From the cell containing the given text, extract its center point as [X, Y] coordinate. 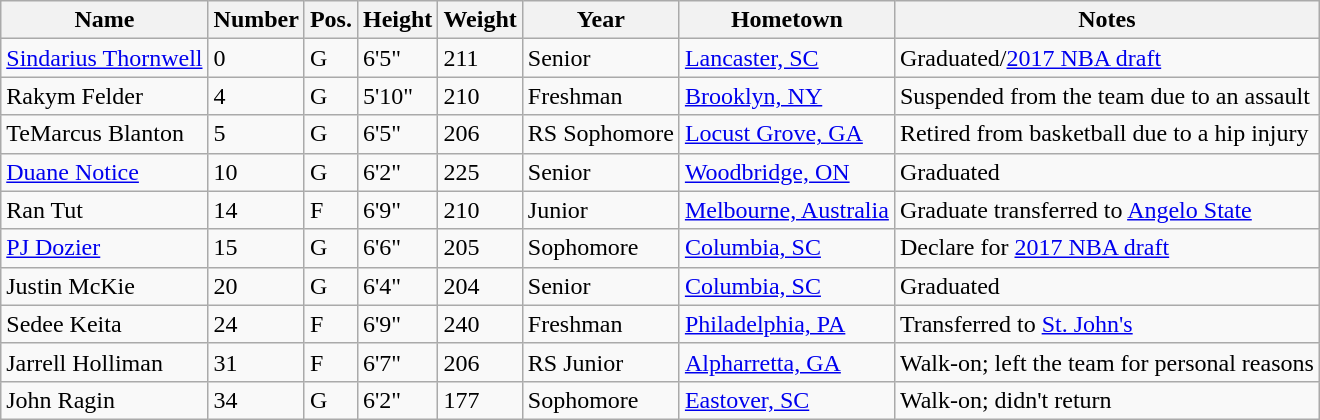
Graduated/2017 NBA draft [1106, 58]
Suspended from the team due to an assault [1106, 96]
0 [256, 58]
Height [397, 20]
Brooklyn, NY [786, 96]
5 [256, 134]
Transferred to St. John's [1106, 324]
225 [480, 172]
Justin McKie [104, 286]
6'4" [397, 286]
204 [480, 286]
Eastover, SC [786, 400]
10 [256, 172]
6'6" [397, 248]
Woodbridge, ON [786, 172]
177 [480, 400]
34 [256, 400]
Number [256, 20]
Ran Tut [104, 210]
Jarrell Holliman [104, 362]
Junior [600, 210]
RS Sophomore [600, 134]
205 [480, 248]
31 [256, 362]
5'10" [397, 96]
Pos. [330, 20]
Hometown [786, 20]
Melbourne, Australia [786, 210]
Notes [1106, 20]
24 [256, 324]
20 [256, 286]
PJ Dozier [104, 248]
14 [256, 210]
John Ragin [104, 400]
Philadelphia, PA [786, 324]
Alpharretta, GA [786, 362]
Graduate transferred to Angelo State [1106, 210]
Walk-on; didn't return [1106, 400]
Name [104, 20]
Duane Notice [104, 172]
15 [256, 248]
Rakym Felder [104, 96]
TeMarcus Blanton [104, 134]
Walk-on; left the team for personal reasons [1106, 362]
211 [480, 58]
Retired from basketball due to a hip injury [1106, 134]
Weight [480, 20]
Sindarius Thornwell [104, 58]
Lancaster, SC [786, 58]
Declare for 2017 NBA draft [1106, 248]
6'7" [397, 362]
240 [480, 324]
Year [600, 20]
Locust Grove, GA [786, 134]
Sedee Keita [104, 324]
RS Junior [600, 362]
4 [256, 96]
